Return (X, Y) of the center of cell containing provided text 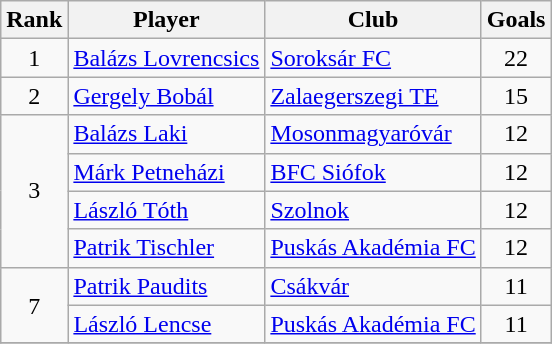
Balázs Laki (166, 134)
7 (34, 305)
15 (516, 96)
Márk Petneházi (166, 172)
László Tóth (166, 210)
Balázs Lovrencsics (166, 58)
Mosonmagyaróvár (373, 134)
22 (516, 58)
Szolnok (373, 210)
Zalaegerszegi TE (373, 96)
BFC Siófok (373, 172)
Rank (34, 20)
Club (373, 20)
Player (166, 20)
László Lencse (166, 324)
Soroksár FC (373, 58)
Patrik Tischler (166, 248)
2 (34, 96)
Csákvár (373, 286)
Goals (516, 20)
Gergely Bobál (166, 96)
1 (34, 58)
Patrik Paudits (166, 286)
3 (34, 191)
